Identify which cell holds the provided text, then report its [X, Y] central coordinate. 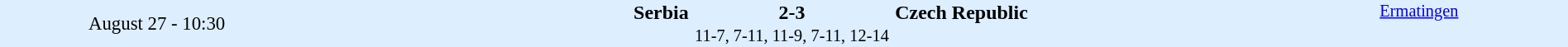
August 27 - 10:30 [157, 23]
Czech Republic [1082, 12]
Serbia [501, 12]
11-7, 7-11, 11-9, 7-11, 12-14 [792, 36]
Ermatingen [1419, 23]
2-3 [791, 12]
